From the cell containing the given text, extract its center point as [X, Y] coordinate. 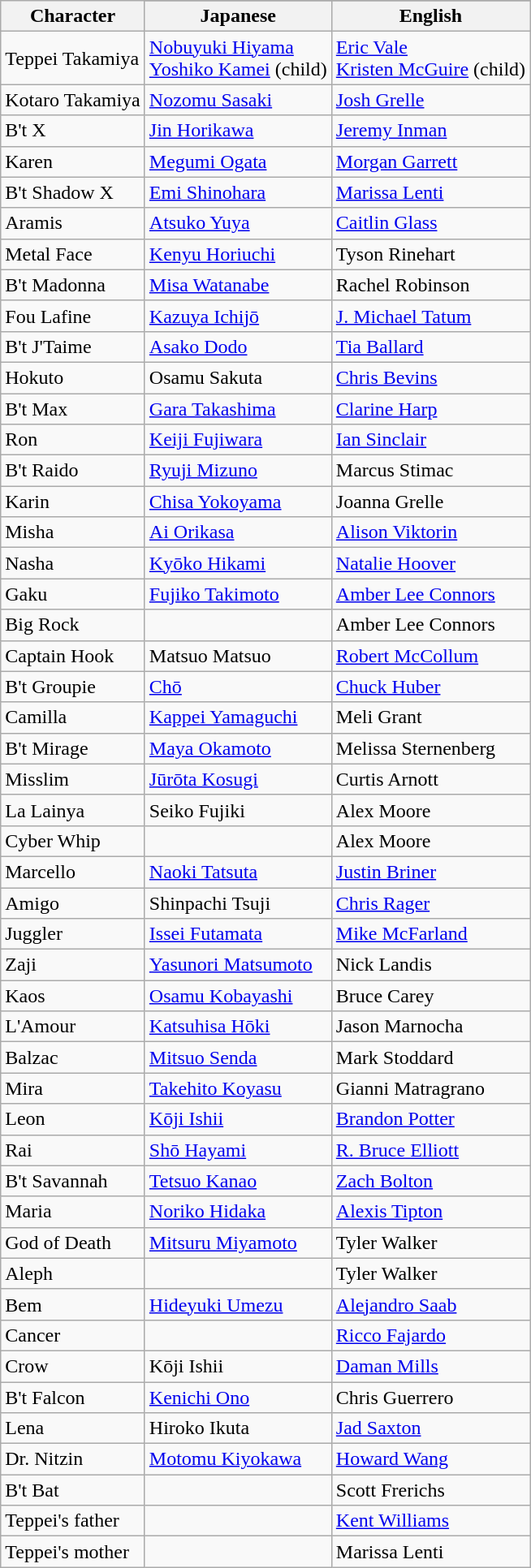
God of Death [73, 1243]
Meli Grant [430, 717]
Gara Takashima [238, 408]
Motomu Kiyokawa [238, 1459]
Maria [73, 1212]
Chris Guerrero [430, 1397]
Fou Lafine [73, 316]
Daman Mills [430, 1366]
Justin Briner [430, 872]
Jin Horikawa [238, 131]
Marcus Stimac [430, 471]
Tia Ballard [430, 347]
Hideyuki Umezu [238, 1304]
Juggler [73, 934]
Japanese [238, 16]
Caitlin Glass [430, 223]
Osamu Sakuta [238, 377]
Ron [73, 440]
Melissa Sternenberg [430, 748]
Mark Stoddard [430, 1058]
Robert McCollum [430, 656]
Curtis Arnott [430, 779]
Chris Rager [430, 903]
Kent Williams [430, 1521]
La Lainya [73, 810]
Amigo [73, 903]
Joanna Grelle [430, 502]
Chris Bevins [430, 377]
Cyber Whip [73, 841]
Misslim [73, 779]
Jeremy Inman [430, 131]
Ian Sinclair [430, 440]
Eric ValeKristen McGuire (child) [430, 58]
Shinpachi Tsuji [238, 903]
Matsuo Matsuo [238, 656]
Kappei Yamaguchi [238, 717]
Katsuhisa Hōki [238, 1027]
Jason Marnocha [430, 1027]
Misha [73, 532]
Osamu Kobayashi [238, 996]
Nobuyuki HiyamaYoshiko Kamei (child) [238, 58]
Rachel Robinson [430, 285]
Hiroko Ikuta [238, 1428]
B't Shadow X [73, 192]
Fujiko Takimoto [238, 594]
Natalie Hoover [430, 563]
B't Savannah [73, 1181]
Camilla [73, 717]
Aramis [73, 223]
Alison Viktorin [430, 532]
Morgan Garrett [430, 162]
Teppei's mother [73, 1552]
Cancer [73, 1335]
Bruce Carey [430, 996]
Kenyu Horiuchi [238, 254]
Chisa Yokoyama [238, 502]
Clarine Harp [430, 408]
Mitsuru Miyamoto [238, 1243]
Mira [73, 1088]
Kaos [73, 996]
Karin [73, 502]
Maya Okamoto [238, 748]
Yasunori Matsumoto [238, 965]
Kotaro Takamiya [73, 100]
Captain Hook [73, 656]
Hokuto [73, 377]
Crow [73, 1366]
Karen [73, 162]
Rai [73, 1150]
Big Rock [73, 625]
Keiji Fujiwara [238, 440]
Kyōko Hikami [238, 563]
Tyson Rinehart [430, 254]
Teppei Takamiya [73, 58]
Lena [73, 1428]
B't Mirage [73, 748]
Atsuko Yuya [238, 223]
Jūrōta Kosugi [238, 779]
Chō [238, 687]
Shō Hayami [238, 1150]
R. Bruce Elliott [430, 1150]
Nozomu Sasaki [238, 100]
Takehito Koyasu [238, 1088]
Kazuya Ichijō [238, 316]
Josh Grelle [430, 100]
B't Bat [73, 1490]
Dr. Nitzin [73, 1459]
Issei Futamata [238, 934]
Marcello [73, 872]
Mike McFarland [430, 934]
Zach Bolton [430, 1181]
J. Michael Tatum [430, 316]
Zaji [73, 965]
L'Amour [73, 1027]
Chuck Huber [430, 687]
Ai Orikasa [238, 532]
Nasha [73, 563]
Seiko Fujiki [238, 810]
Misa Watanabe [238, 285]
Metal Face [73, 254]
Howard Wang [430, 1459]
B't Max [73, 408]
Teppei's father [73, 1521]
B't Madonna [73, 285]
Brandon Potter [430, 1119]
Jad Saxton [430, 1428]
Bem [73, 1304]
Aleph [73, 1273]
Kenichi Ono [238, 1397]
Gaku [73, 594]
Asako Dodo [238, 347]
Leon [73, 1119]
Ricco Fajardo [430, 1335]
Tetsuo Kanao [238, 1181]
English [430, 16]
Gianni Matragrano [430, 1088]
Mitsuo Senda [238, 1058]
Naoki Tatsuta [238, 872]
Balzac [73, 1058]
Megumi Ogata [238, 162]
B't Falcon [73, 1397]
B't Raido [73, 471]
Nick Landis [430, 965]
B't Groupie [73, 687]
Noriko Hidaka [238, 1212]
Scott Frerichs [430, 1490]
B't J'Taime [73, 347]
Ryuji Mizuno [238, 471]
Emi Shinohara [238, 192]
B't X [73, 131]
Alexis Tipton [430, 1212]
Character [73, 16]
Alejandro Saab [430, 1304]
